Provide the [X, Y] coordinate of the cell's center where the given text is located.  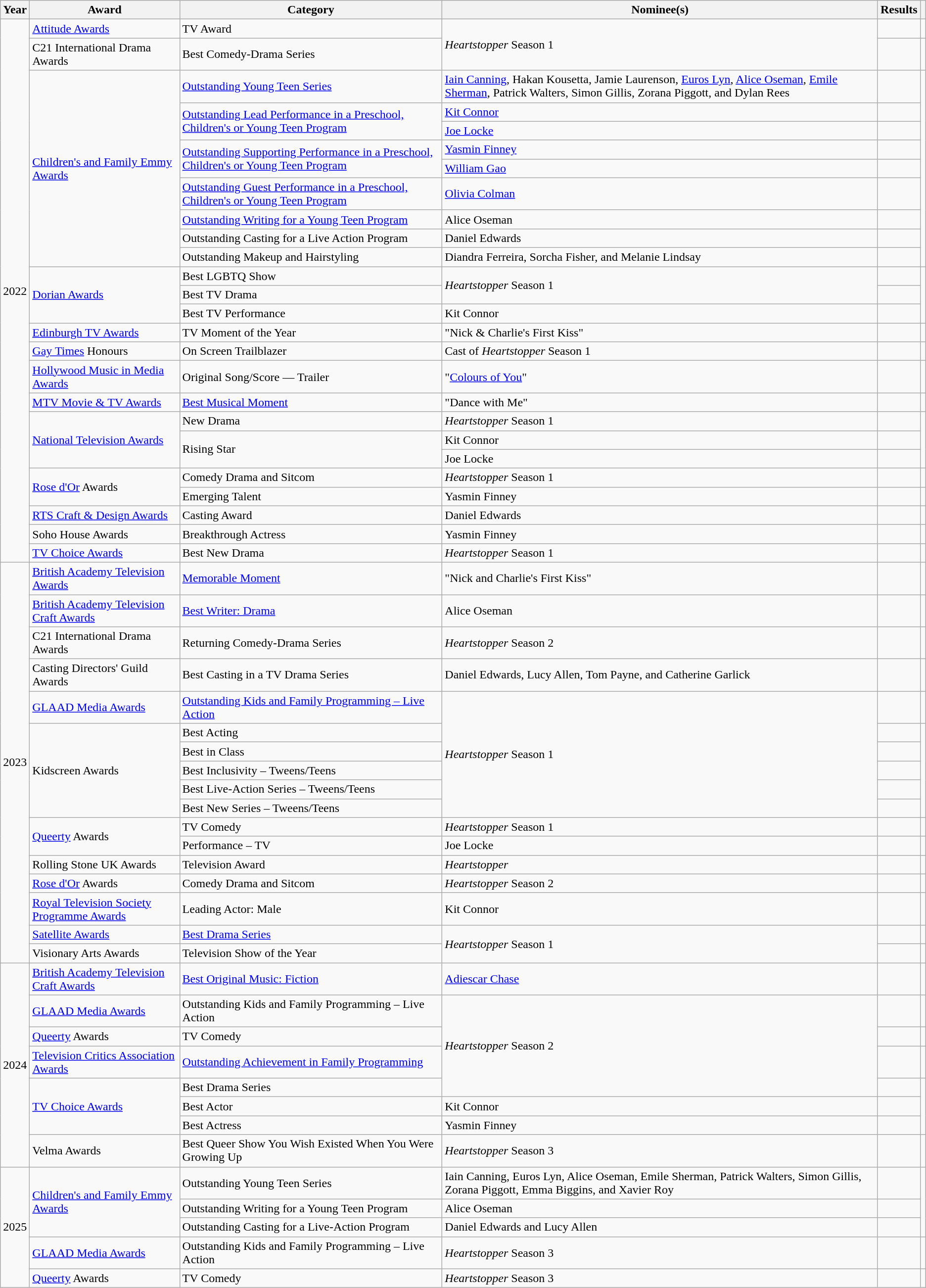
Casting Directors' Guild Awards [105, 675]
Best Queer Show You Wish Existed When You Were Growing Up [311, 1151]
Best Live-Action Series – Tweens/Teens [311, 789]
Outstanding Makeup and Hairstyling [311, 257]
William Gao [660, 168]
Television Critics Association Awards [105, 1062]
"Dance with Me" [660, 402]
New Drama [311, 421]
Leading Actor: Male [311, 908]
Performance – TV [311, 846]
Outstanding Casting for a Live Action Program [311, 238]
Nominee(s) [660, 10]
Outstanding Achievement in Family Programming [311, 1062]
Results [899, 10]
Best Casting in a TV Drama Series [311, 675]
Category [311, 10]
British Academy Television Awards [105, 578]
Olivia Colman [660, 194]
Best TV Performance [311, 314]
Attitude Awards [105, 29]
2025 [15, 1227]
Television Show of the Year [311, 953]
Best LGBTQ Show [311, 276]
2024 [15, 1065]
Outstanding Guest Performance in a Preschool, Children's or Young Teen Program [311, 194]
Best New Drama [311, 553]
Royal Television Society Programme Awards [105, 908]
Kidscreen Awards [105, 770]
Visionary Arts Awards [105, 953]
Award [105, 10]
Iain Canning, Hakan Kousetta, Jamie Laurenson, Euros Lyn, Alice Oseman, Emile Sherman, Patrick Walters, Simon Gillis, Zorana Piggott, and Dylan Rees [660, 86]
Cast of Heartstopper Season 1 [660, 351]
Returning Comedy-Drama Series [311, 643]
Gay Times Honours [105, 351]
Year [15, 10]
Best Actor [311, 1106]
Edinburgh TV Awards [105, 333]
"Nick & Charlie's First Kiss" [660, 333]
Rising Star [311, 449]
MTV Movie & TV Awards [105, 402]
On Screen Trailblazer [311, 351]
Best Comedy-Drama Series [311, 54]
Adiescar Chase [660, 979]
Best Original Music: Fiction [311, 979]
TV Award [311, 29]
Outstanding Casting for a Live-Action Program [311, 1227]
Velma Awards [105, 1151]
National Television Awards [105, 440]
Daniel Edwards and Lucy Allen [660, 1227]
Rolling Stone UK Awards [105, 864]
Soho House Awards [105, 534]
Original Song/Score — Trailer [311, 377]
"Colours of You" [660, 377]
Iain Canning, Euros Lyn, Alice Oseman, Emile Sherman, Patrick Walters, Simon Gillis, Zorana Piggott, Emma Biggins, and Xavier Roy [660, 1183]
Best Acting [311, 733]
Heartstopper [660, 864]
Daniel Edwards, Lucy Allen, Tom Payne, and Catherine Garlick [660, 675]
2022 [15, 291]
Best TV Drama [311, 295]
Breakthrough Actress [311, 534]
"Nick and Charlie's First Kiss" [660, 578]
2023 [15, 762]
Outstanding Supporting Performance in a Preschool, Children's or Young Teen Program [311, 159]
Best Inclusivity – Tweens/Teens [311, 770]
Casting Award [311, 515]
Dorian Awards [105, 294]
Satellite Awards [105, 934]
Memorable Moment [311, 578]
Best Musical Moment [311, 402]
Best New Series – Tweens/Teens [311, 808]
TV Moment of the Year [311, 333]
Best Actress [311, 1125]
Hollywood Music in Media Awards [105, 377]
RTS Craft & Design Awards [105, 515]
Emerging Talent [311, 496]
Television Award [311, 864]
Diandra Ferreira, Sorcha Fisher, and Melanie Lindsay [660, 257]
Best Writer: Drama [311, 611]
Best in Class [311, 752]
Outstanding Lead Performance in a Preschool, Children's or Young Teen Program [311, 121]
